Pinpoint the cell where the given text exists, returning its [x, y] midpoint coordinate. 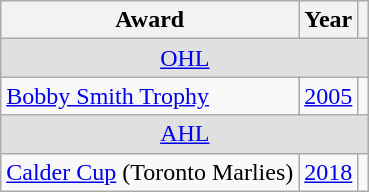
Calder Cup (Toronto Marlies) [150, 172]
Bobby Smith Trophy [150, 96]
2005 [328, 96]
Year [328, 20]
AHL [185, 134]
OHL [185, 58]
2018 [328, 172]
Award [150, 20]
